Search for the cell housing the specified text and yield its [x, y] center coordinate. 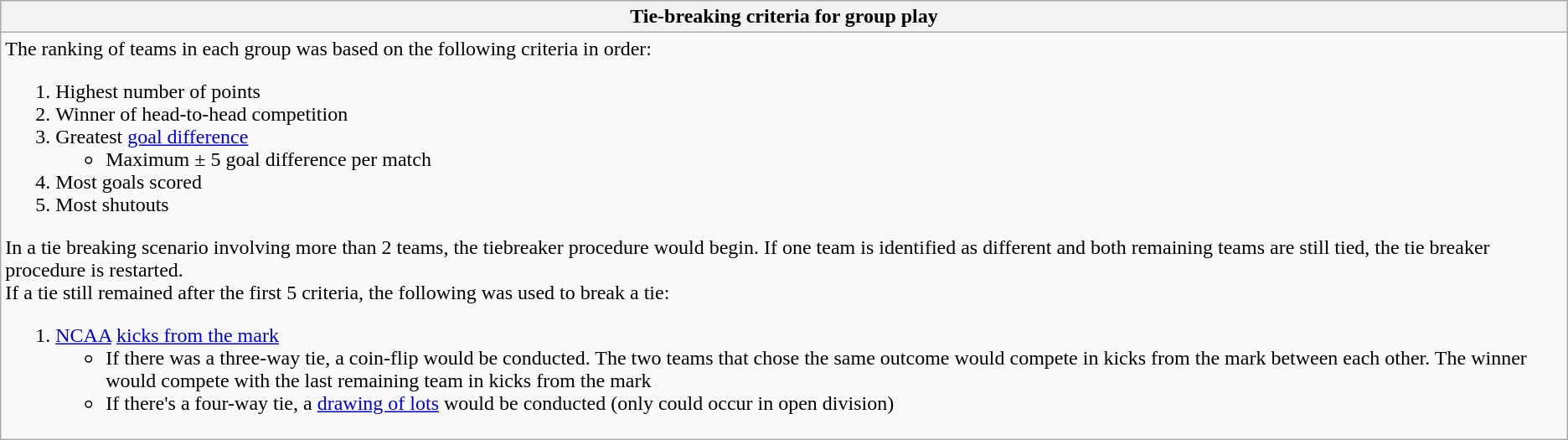
Tie-breaking criteria for group play [784, 17]
